From the cell containing the given text, extract its center point as [X, Y] coordinate. 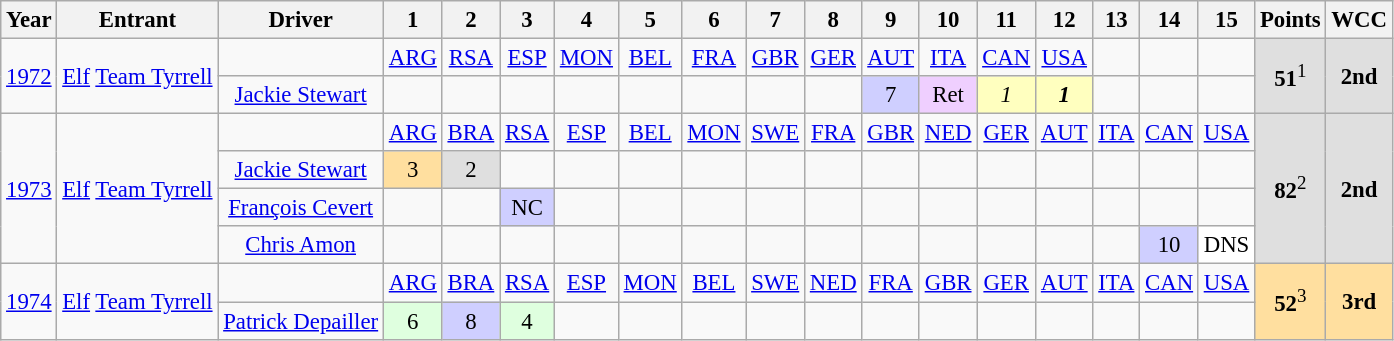
Driver [301, 20]
11 [1006, 20]
3rd [1359, 302]
Entrant [138, 20]
WCC [1359, 20]
5 [650, 20]
511 [1290, 76]
1974 [29, 302]
523 [1290, 302]
Year [29, 20]
Ret [948, 95]
12 [1064, 20]
Patrick Depailler [301, 321]
13 [1116, 20]
1972 [29, 76]
9 [890, 20]
15 [1226, 20]
14 [1170, 20]
Chris Amon [301, 245]
François Cevert [301, 208]
NC [528, 208]
Points [1290, 20]
DNS [1226, 245]
1973 [29, 189]
822 [1290, 189]
